Provide the [x, y] coordinate of the cell's center where the given text is located.  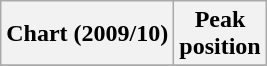
Peakposition [220, 34]
Chart (2009/10) [88, 34]
